Locate the cell with the specified text and output its (X, Y) center coordinate. 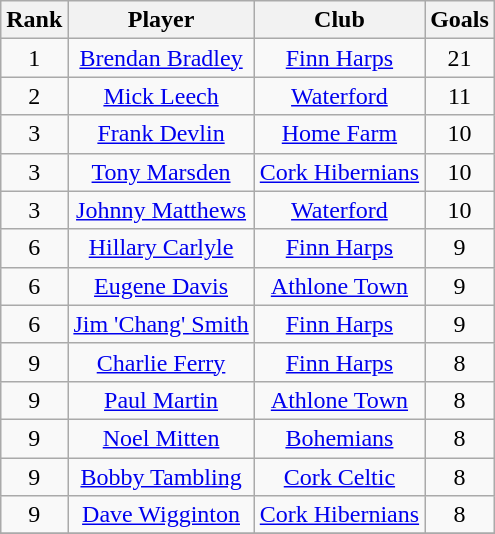
1 (34, 58)
Bobby Tambling (161, 477)
Bohemians (339, 438)
Dave Wigginton (161, 515)
Home Farm (339, 134)
Rank (34, 20)
Frank Devlin (161, 134)
Johnny Matthews (161, 210)
11 (460, 96)
Goals (460, 20)
Hillary Carlyle (161, 248)
Paul Martin (161, 400)
2 (34, 96)
Cork Celtic (339, 477)
Player (161, 20)
Mick Leech (161, 96)
Jim 'Chang' Smith (161, 324)
Eugene Davis (161, 286)
Charlie Ferry (161, 362)
21 (460, 58)
Noel Mitten (161, 438)
Club (339, 20)
Brendan Bradley (161, 58)
Tony Marsden (161, 172)
